Extract the (X, Y) coordinate from the center of the cell holding the provided text.  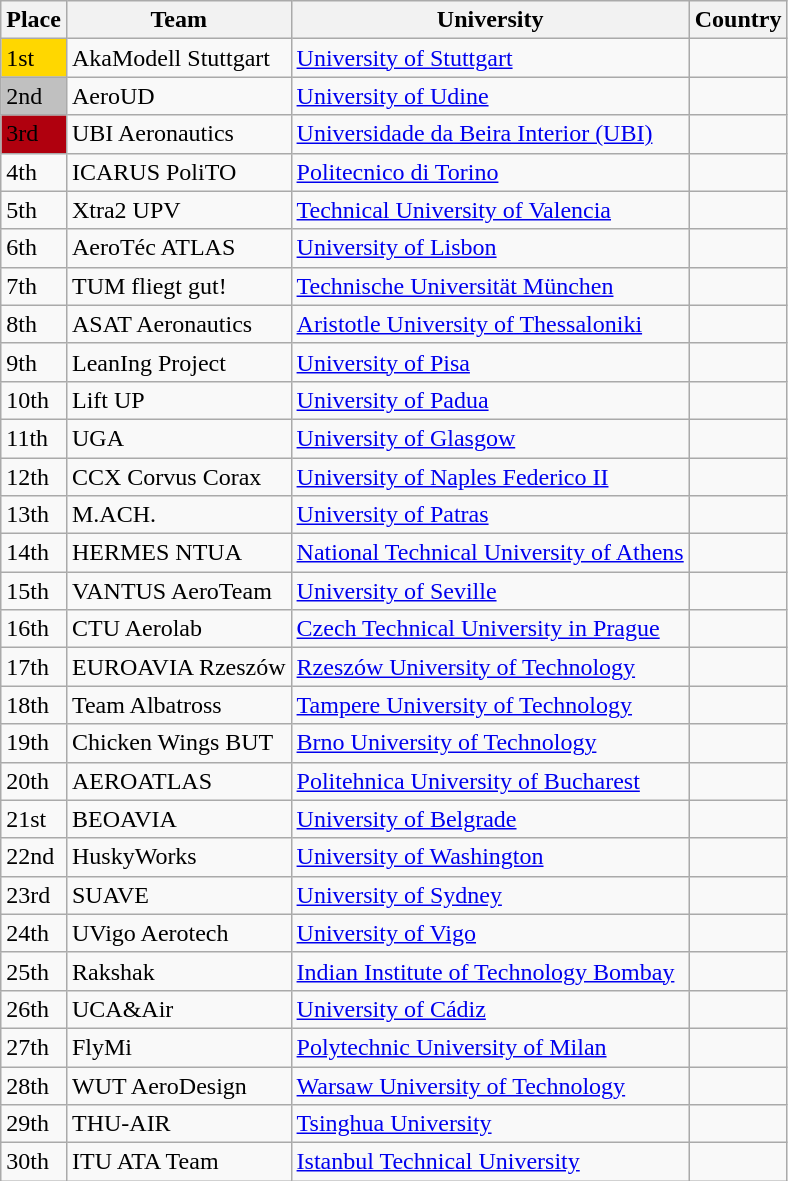
24th (34, 933)
8th (34, 324)
12th (34, 477)
6th (34, 248)
28th (34, 1085)
AEROATLAS (178, 781)
UGA (178, 438)
14th (34, 553)
21st (34, 819)
2nd (34, 96)
University of Vigo (490, 933)
SUAVE (178, 895)
16th (34, 629)
HERMES NTUA (178, 553)
18th (34, 705)
20th (34, 781)
AeroTéc ATLAS (178, 248)
Technical University of Valencia (490, 210)
13th (34, 515)
Czech Technical University in Prague (490, 629)
25th (34, 971)
University of Belgrade (490, 819)
23rd (34, 895)
National Technical University of Athens (490, 553)
AeroUD (178, 96)
BEOAVIA (178, 819)
CCX Corvus Corax (178, 477)
29th (34, 1124)
Politehnica University of Bucharest (490, 781)
Country (738, 20)
AkaModell Stuttgart (178, 58)
Rakshak (178, 971)
CTU Aerolab (178, 629)
University of Cádiz (490, 1009)
Rzeszów University of Technology (490, 667)
M.ACH. (178, 515)
University of Udine (490, 96)
7th (34, 286)
17th (34, 667)
Polytechnic University of Milan (490, 1047)
University of Washington (490, 857)
University of Naples Federico II (490, 477)
Brno University of Technology (490, 743)
WUT AeroDesign (178, 1085)
Universidade da Beira Interior (UBI) (490, 134)
3rd (34, 134)
University of Stuttgart (490, 58)
UVigo Aerotech (178, 933)
VANTUS AeroTeam (178, 591)
University of Sydney (490, 895)
Place (34, 20)
Xtra2 UPV (178, 210)
ITU ATA Team (178, 1162)
Warsaw University of Technology (490, 1085)
Team Albatross (178, 705)
Tsinghua University (490, 1124)
University of Seville (490, 591)
Politecnico di Torino (490, 172)
TUM fliegt gut! (178, 286)
University of Lisbon (490, 248)
Team (178, 20)
30th (34, 1162)
Indian Institute of Technology Bombay (490, 971)
Technische Universität München (490, 286)
ICARUS PoliTO (178, 172)
University of Padua (490, 400)
University of Glasgow (490, 438)
University of Pisa (490, 362)
FlyMi (178, 1047)
1st (34, 58)
LeanIng Project (178, 362)
ASAT Aeronautics (178, 324)
9th (34, 362)
15th (34, 591)
Aristotle University of Thessaloniki (490, 324)
Istanbul Technical University (490, 1162)
27th (34, 1047)
University (490, 20)
Chicken Wings BUT (178, 743)
5th (34, 210)
Lift UP (178, 400)
HuskyWorks (178, 857)
UCA&Air (178, 1009)
11th (34, 438)
19th (34, 743)
University of Patras (490, 515)
22nd (34, 857)
Tampere University of Technology (490, 705)
EUROAVIA Rzeszów (178, 667)
10th (34, 400)
UBI Aeronautics (178, 134)
4th (34, 172)
THU-AIR (178, 1124)
26th (34, 1009)
